Output the (X, Y) coordinate of the center of the cell containing the given text.  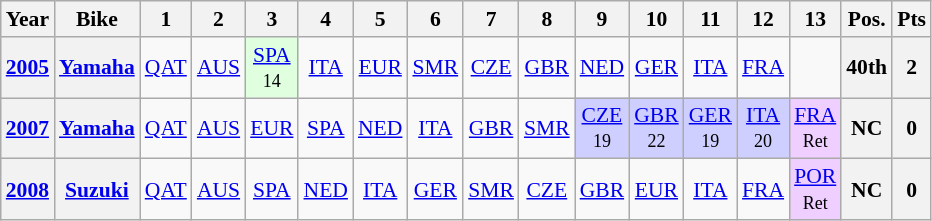
GER19 (710, 128)
2008 (28, 190)
3 (272, 19)
13 (815, 19)
8 (547, 19)
CZE19 (602, 128)
1 (166, 19)
10 (656, 19)
2007 (28, 128)
5 (380, 19)
2005 (28, 68)
GBR22 (656, 128)
4 (325, 19)
Bike (97, 19)
12 (763, 19)
Pos. (866, 19)
9 (602, 19)
Pts (912, 19)
7 (491, 19)
SPA14 (272, 68)
PORRet (815, 190)
11 (710, 19)
FRARet (815, 128)
ITA20 (763, 128)
Suzuki (97, 190)
40th (866, 68)
6 (435, 19)
Year (28, 19)
